Locate the cell with the specified text and output its (X, Y) center coordinate. 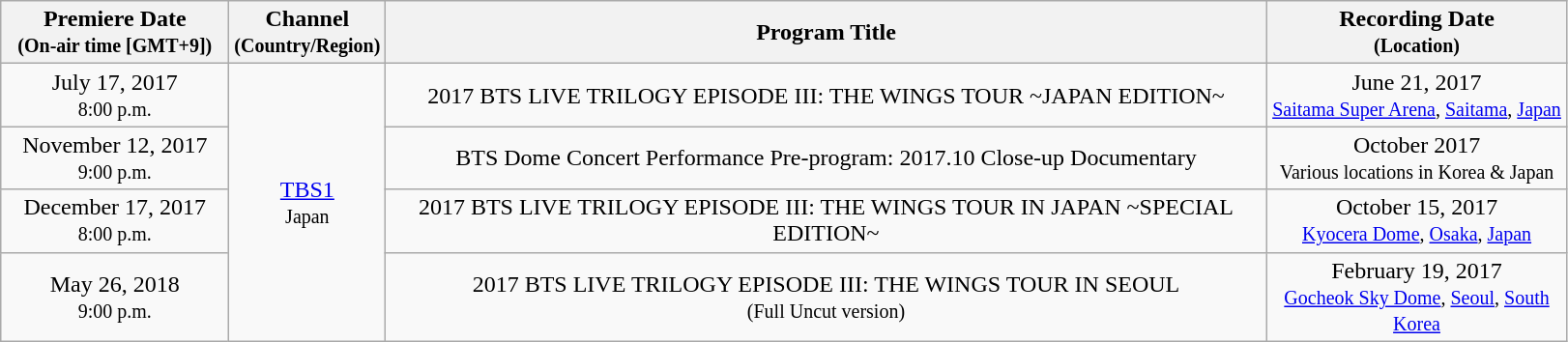
TBS1Japan (307, 203)
Recording Date(Location) (1417, 33)
July 17, 20178:00 p.m. (115, 95)
2017 BTS LIVE TRILOGY EPISODE III: THE WINGS TOUR ~JAPAN EDITION~ (826, 95)
May 26, 20189:00 p.m. (115, 297)
December 17, 20178:00 p.m. (115, 220)
November 12, 20179:00 p.m. (115, 158)
Channel(Country/Region) (307, 33)
BTS Dome Concert Performance Pre-program: 2017.10 Close-up Documentary (826, 158)
October 15, 2017Kyocera Dome, Osaka, Japan (1417, 220)
2017 BTS LIVE TRILOGY EPISODE III: THE WINGS TOUR IN SEOUL(Full Uncut version) (826, 297)
2017 BTS LIVE TRILOGY EPISODE III: THE WINGS TOUR IN JAPAN ~SPECIAL EDITION~ (826, 220)
Premiere Date(On-air time [GMT+9]) (115, 33)
February 19, 2017Gocheok Sky Dome, Seoul, South Korea (1417, 297)
October 2017Various locations in Korea & Japan (1417, 158)
Program Title (826, 33)
June 21, 2017Saitama Super Arena, Saitama, Japan (1417, 95)
